Find where the given text appears and provide that cell's center as (x, y) coordinate. 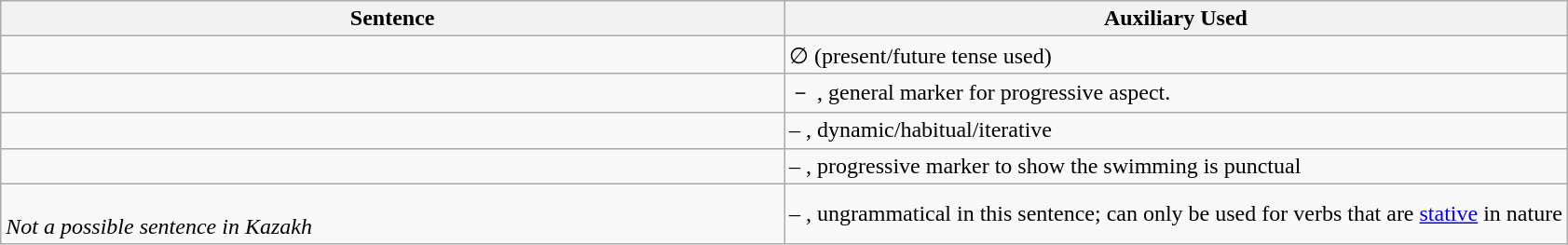
－ , general marker for progressive aspect. (1176, 93)
Sentence (393, 19)
– , dynamic/habitual/iterative (1176, 130)
– , ungrammatical in this sentence; can only be used for verbs that are stative in nature (1176, 214)
∅ (present/future tense used) (1176, 55)
Not a possible sentence in Kazakh (393, 214)
– , progressive marker to show the swimming is punctual (1176, 166)
Auxiliary Used (1176, 19)
